Search for the cell housing the specified text and yield its (x, y) center coordinate. 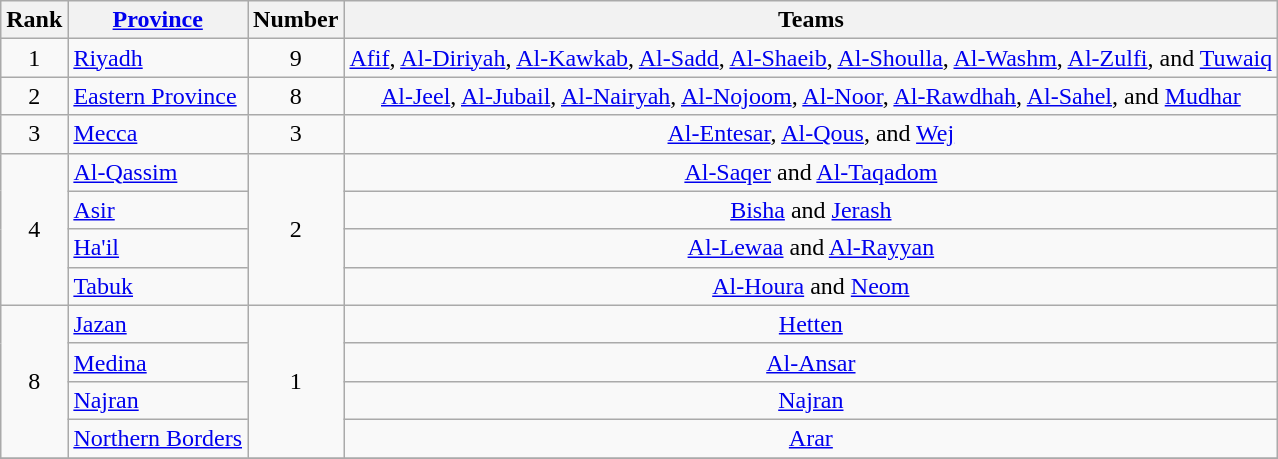
Al-Saqer and Al-Taqadom (811, 172)
Bisha and Jerash (811, 210)
Asir (158, 210)
Teams (811, 20)
Jazan (158, 324)
Al-Jeel, Al-Jubail, Al-Nairyah, Al-Nojoom, Al-Noor, Al-Rawdhah, Al-Sahel, and Mudhar (811, 96)
Hetten (811, 324)
9 (296, 58)
Northern Borders (158, 438)
Province (158, 20)
Number (296, 20)
Arar (811, 438)
Al-Lewaa and Al-Rayyan (811, 248)
4 (34, 229)
Al-Ansar (811, 362)
Mecca (158, 134)
Ha'il (158, 248)
Medina (158, 362)
Riyadh (158, 58)
Rank (34, 20)
Tabuk (158, 286)
Eastern Province (158, 96)
Al-Qassim (158, 172)
Al-Houra and Neom (811, 286)
Al-Entesar, Al-Qous, and Wej (811, 134)
Afif, Al-Diriyah, Al-Kawkab, Al-Sadd, Al-Shaeib, Al-Shoulla, Al-Washm, Al-Zulfi, and Tuwaiq (811, 58)
